Locate the cell with the specified text and output its [x, y] center coordinate. 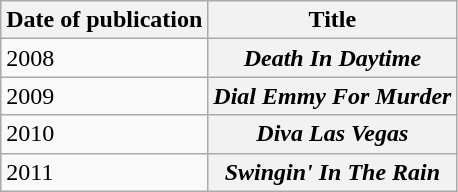
2011 [104, 172]
2010 [104, 134]
Title [332, 20]
Swingin' In The Rain [332, 172]
Diva Las Vegas [332, 134]
Dial Emmy For Murder [332, 96]
2009 [104, 96]
Death In Daytime [332, 58]
Date of publication [104, 20]
2008 [104, 58]
